Pinpoint the cell where the given text exists, returning its [x, y] midpoint coordinate. 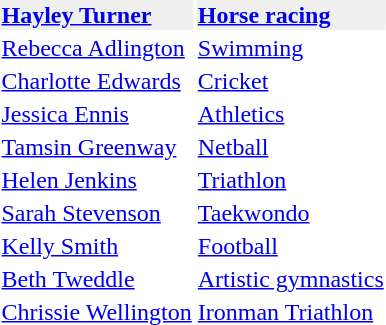
Artistic gymnastics [290, 279]
Athletics [290, 114]
Helen Jenkins [96, 180]
Rebecca Adlington [96, 48]
Tamsin Greenway [96, 147]
Swimming [290, 48]
Hayley Turner [96, 15]
Triathlon [290, 180]
Football [290, 246]
Kelly Smith [96, 246]
Charlotte Edwards [96, 81]
Cricket [290, 81]
Horse racing [290, 15]
Sarah Stevenson [96, 213]
Beth Tweddle [96, 279]
Taekwondo [290, 213]
Netball [290, 147]
Jessica Ennis [96, 114]
